Find where the given text appears and provide that cell's center as (x, y) coordinate. 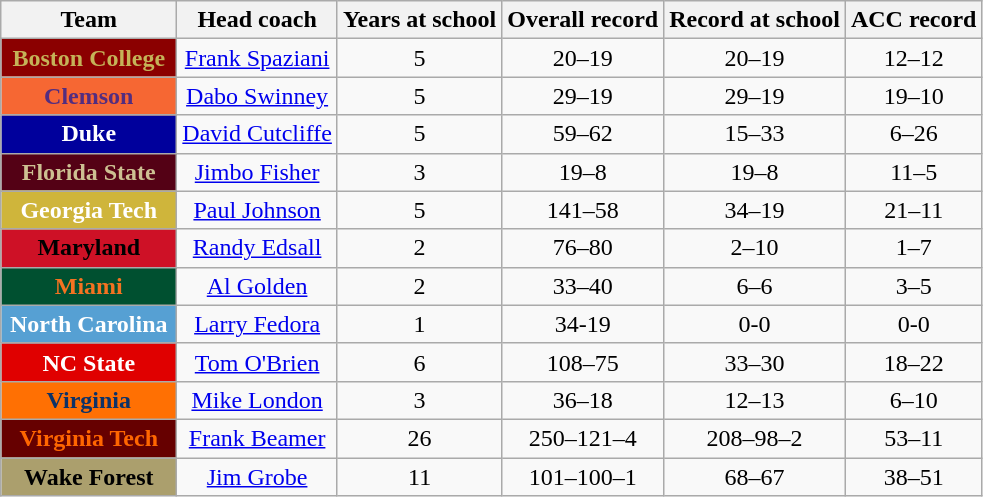
208–98–2 (755, 438)
Florida State (89, 172)
76–80 (583, 248)
141–58 (583, 210)
Miami (89, 286)
12–12 (914, 58)
Maryland (89, 248)
26 (419, 438)
11–5 (914, 172)
Al Golden (258, 286)
Boston College (89, 58)
Years at school (419, 20)
ACC record (914, 20)
Virginia Tech (89, 438)
59–62 (583, 134)
53–11 (914, 438)
Frank Spaziani (258, 58)
18–22 (914, 362)
15–33 (755, 134)
6–6 (755, 286)
1–7 (914, 248)
Paul Johnson (258, 210)
Team (89, 20)
Randy Edsall (258, 248)
250–121–4 (583, 438)
Jimbo Fisher (258, 172)
6–10 (914, 400)
Wake Forest (89, 477)
108–75 (583, 362)
North Carolina (89, 324)
3–5 (914, 286)
33–30 (755, 362)
34-19 (583, 324)
34–19 (755, 210)
Virginia (89, 400)
101–100–1 (583, 477)
Duke (89, 134)
19–10 (914, 96)
1 (419, 324)
33–40 (583, 286)
Frank Beamer (258, 438)
Georgia Tech (89, 210)
Tom O'Brien (258, 362)
Mike London (258, 400)
6–26 (914, 134)
NC State (89, 362)
Jim Grobe (258, 477)
12–13 (755, 400)
11 (419, 477)
21–11 (914, 210)
2–10 (755, 248)
Record at school (755, 20)
Clemson (89, 96)
Larry Fedora (258, 324)
36–18 (583, 400)
Head coach (258, 20)
Overall record (583, 20)
38–51 (914, 477)
68–67 (755, 477)
6 (419, 362)
David Cutcliffe (258, 134)
Dabo Swinney (258, 96)
